Determine the (x, y) coordinate at the center of the cell enclosing the given text.  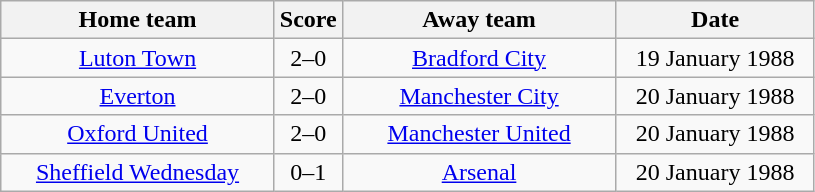
Bradford City (479, 58)
Manchester City (479, 96)
Home team (138, 20)
Away team (479, 20)
0–1 (308, 172)
Manchester United (479, 134)
19 January 1988 (716, 58)
Luton Town (138, 58)
Oxford United (138, 134)
Score (308, 20)
Date (716, 20)
Everton (138, 96)
Sheffield Wednesday (138, 172)
Arsenal (479, 172)
